For the text-containing cell, return its midpoint in (x, y) coordinate format. 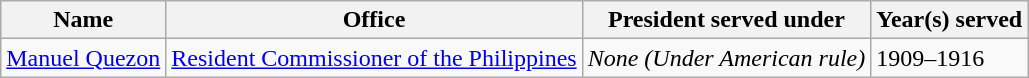
1909–1916 (950, 58)
Year(s) served (950, 20)
None (Under American rule) (726, 58)
Office (374, 20)
Resident Commissioner of the Philippines (374, 58)
Manuel Quezon (84, 58)
President served under (726, 20)
Name (84, 20)
